Extract the [X, Y] coordinate from the center of the cell holding the provided text.  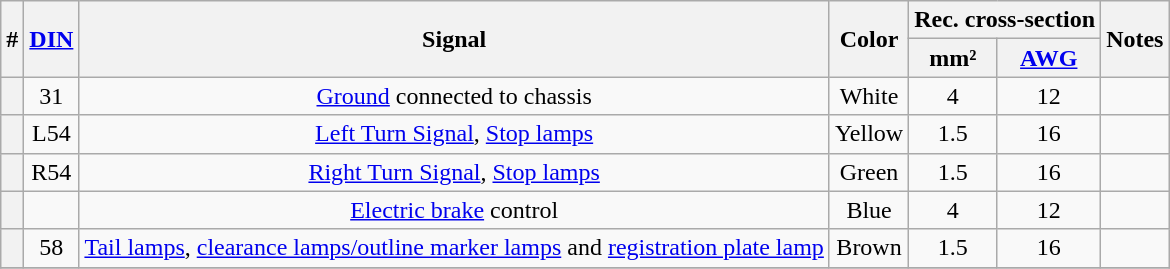
Left Turn Signal, Stop lamps [454, 134]
R54 [52, 172]
Blue [868, 210]
58 [52, 248]
Right Turn Signal, Stop lamps [454, 172]
Electric brake control [454, 210]
31 [52, 96]
Signal [454, 39]
Rec. cross-section [1005, 20]
Yellow [868, 134]
Color [868, 39]
Tail lamps, clearance lamps/outline marker lamps and registration plate lamp [454, 248]
# [12, 39]
mm² [953, 58]
White [868, 96]
Notes [1135, 39]
L54 [52, 134]
AWG [1049, 58]
Green [868, 172]
Brown [868, 248]
Ground connected to chassis [454, 96]
DIN [52, 39]
